Scan for the cell matching the given text and deliver its (X, Y) coordinate at center. 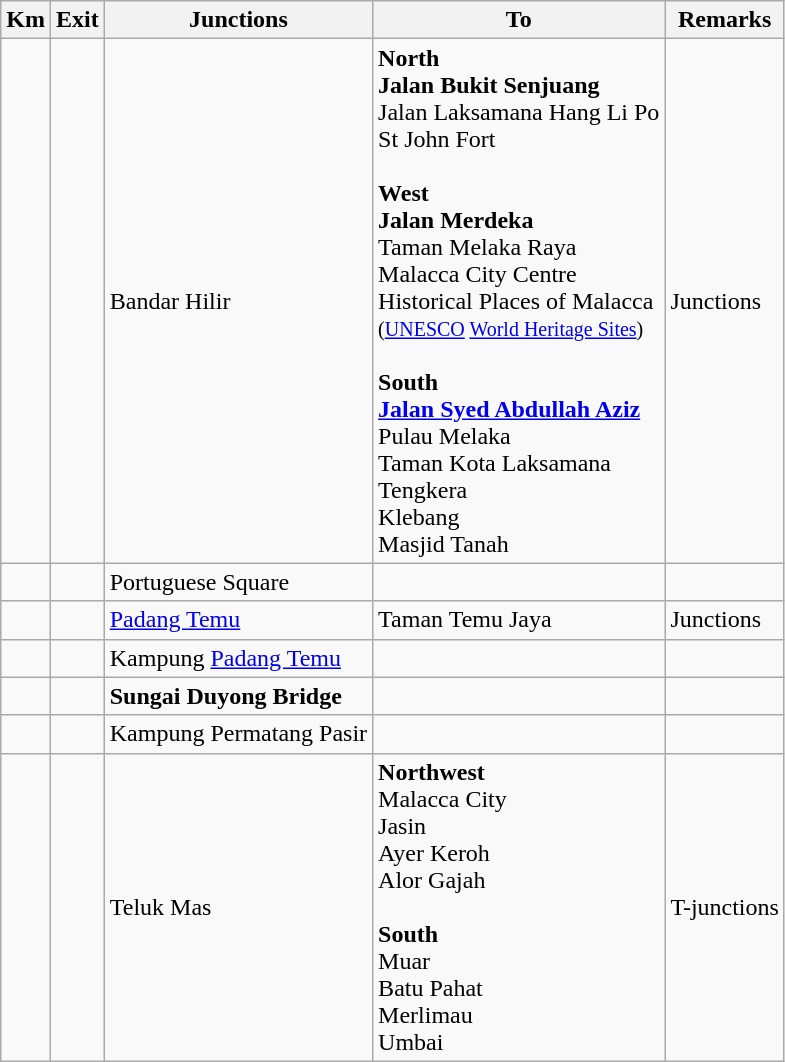
Portuguese Square (238, 582)
Sungai Duyong Bridge (238, 696)
Km (26, 20)
Taman Temu Jaya (519, 620)
Bandar Hilir (238, 301)
T-junctions (725, 907)
Remarks (725, 20)
Kampung Permatang Pasir (238, 734)
To (519, 20)
Exit (77, 20)
Teluk Mas (238, 907)
Padang Temu (238, 620)
Kampung Padang Temu (238, 658)
Northwest Malacca City Jasin Ayer Keroh Alor GajahSouth Muar Batu Pahat Merlimau Umbai (519, 907)
